Extract the (X, Y) coordinate from the center of the cell holding the provided text.  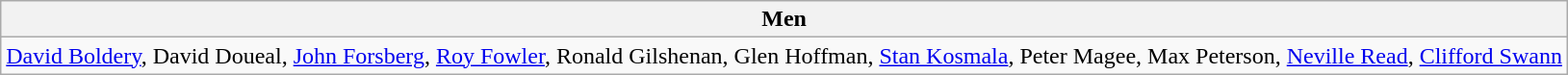
Men (784, 19)
